Extract the [x, y] coordinate from the center of the cell holding the provided text.  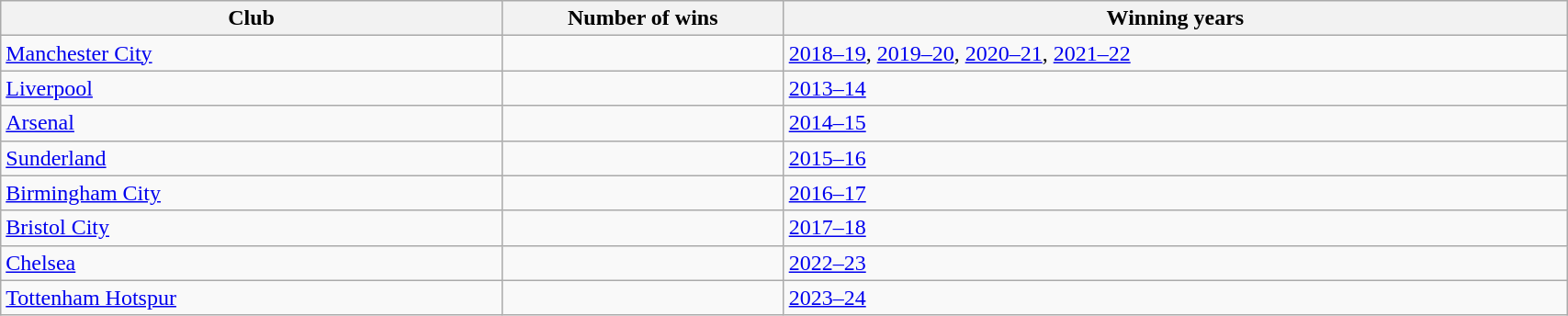
2017–18 [1175, 228]
Arsenal [252, 123]
Bristol City [252, 228]
2016–17 [1175, 193]
Club [252, 18]
2018–19, 2019–20, 2020–21, 2021–22 [1175, 53]
2022–23 [1175, 263]
2023–24 [1175, 298]
2015–16 [1175, 158]
Manchester City [252, 53]
Winning years [1175, 18]
Number of wins [643, 18]
Chelsea [252, 263]
Liverpool [252, 88]
Sunderland [252, 158]
2013–14 [1175, 88]
Birmingham City [252, 193]
2014–15 [1175, 123]
Tottenham Hotspur [252, 298]
